From the cell containing the given text, extract its center point as (X, Y) coordinate. 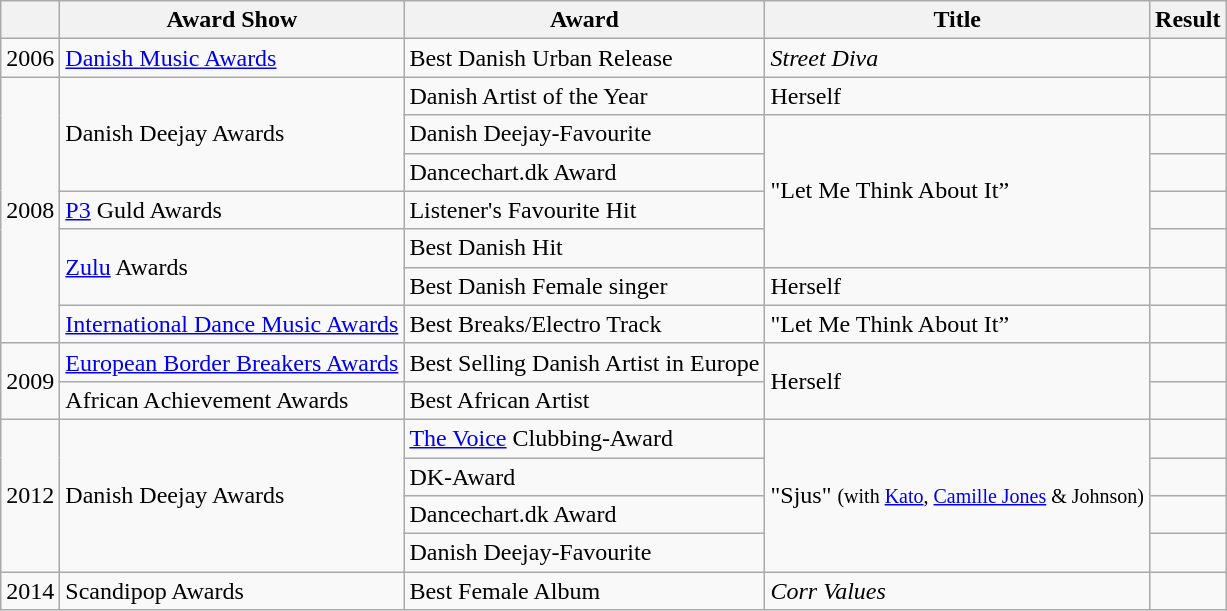
Best African Artist (584, 400)
Best Danish Hit (584, 248)
P3 Guld Awards (232, 210)
2006 (30, 58)
Best Danish Urban Release (584, 58)
Street Diva (958, 58)
Title (958, 20)
Result (1188, 20)
International Dance Music Awards (232, 324)
Scandipop Awards (232, 591)
Zulu Awards (232, 267)
African Achievement Awards (232, 400)
Best Breaks/Electro Track (584, 324)
2008 (30, 210)
Award (584, 20)
Best Selling Danish Artist in Europe (584, 362)
"Sjus" (with Kato, Camille Jones & Johnson) (958, 495)
The Voice Clubbing-Award (584, 438)
2012 (30, 495)
Best Female Album (584, 591)
2014 (30, 591)
Danish Music Awards (232, 58)
Listener's Favourite Hit (584, 210)
Danish Artist of the Year (584, 96)
Award Show (232, 20)
DK-Award (584, 477)
Best Danish Female singer (584, 286)
2009 (30, 381)
European Border Breakers Awards (232, 362)
Corr Values (958, 591)
